Extract the [X, Y] coordinate from the center of the cell holding the provided text.  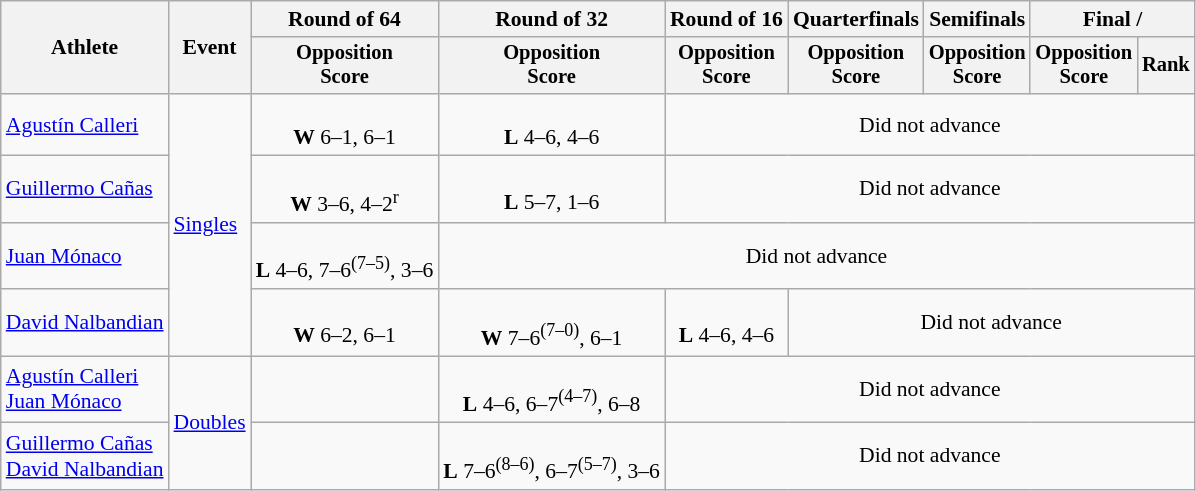
Agustín CalleriJuan Mónaco [85, 390]
W 3–6, 4–2r [345, 190]
L 7–6(8–6), 6–7(5–7), 3–6 [552, 456]
W 7–6(7–0), 6–1 [552, 322]
Doubles [210, 423]
L 4–6, 7–6(7–5), 3–6 [345, 256]
Quarterfinals [856, 19]
Athlete [85, 48]
W 6–1, 6–1 [345, 124]
L 5–7, 1–6 [552, 190]
Round of 32 [552, 19]
Agustín Calleri [85, 124]
David Nalbandian [85, 322]
W 6–2, 6–1 [345, 322]
L 4–6, 6–7(4–7), 6–8 [552, 390]
Event [210, 48]
Final / [1112, 19]
Round of 16 [726, 19]
Singles [210, 225]
Round of 64 [345, 19]
Juan Mónaco [85, 256]
Semifinals [978, 19]
Guillermo Cañas [85, 190]
Rank [1166, 66]
Guillermo CañasDavid Nalbandian [85, 456]
